Determine the [X, Y] coordinate at the center of the cell enclosing the given text.  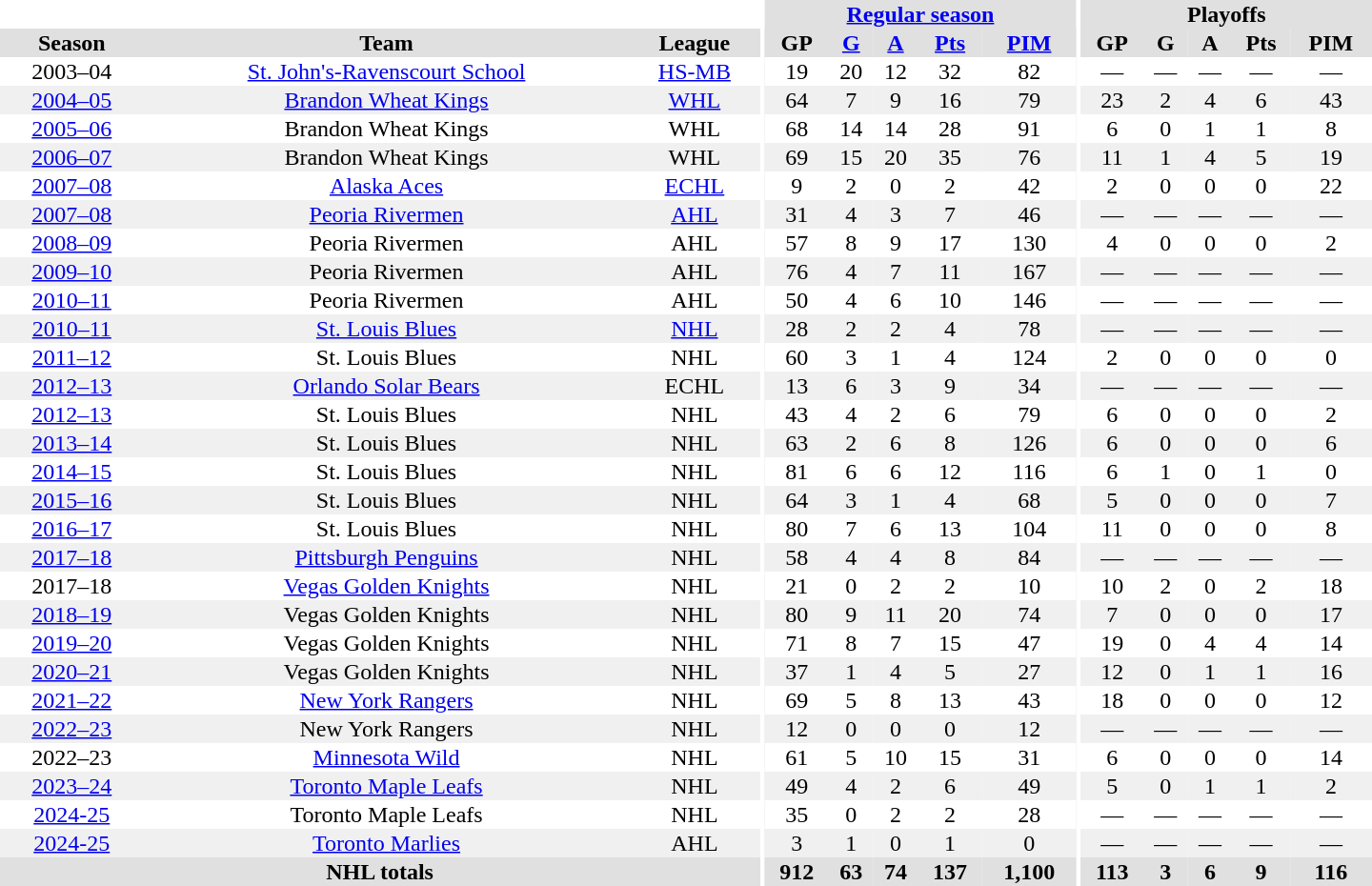
St. John's-Ravenscourt School [387, 71]
81 [797, 472]
HS-MB [696, 71]
2013–14 [72, 443]
130 [1029, 243]
Team [387, 43]
104 [1029, 529]
167 [1029, 272]
61 [797, 757]
2014–15 [72, 472]
32 [949, 71]
Pittsburgh Penguins [387, 557]
912 [797, 872]
21 [797, 586]
58 [797, 557]
27 [1029, 672]
2015–16 [72, 500]
22 [1331, 186]
Alaska Aces [387, 186]
2006–07 [72, 157]
50 [797, 300]
82 [1029, 71]
Toronto Marlies [387, 843]
84 [1029, 557]
Minnesota Wild [387, 757]
60 [797, 357]
2016–17 [72, 529]
57 [797, 243]
46 [1029, 214]
2003–04 [72, 71]
124 [1029, 357]
71 [797, 643]
Playoffs [1227, 14]
2008–09 [72, 243]
2004–05 [72, 100]
47 [1029, 643]
2018–19 [72, 614]
NHL totals [379, 872]
78 [1029, 329]
34 [1029, 386]
1,100 [1029, 872]
42 [1029, 186]
2020–21 [72, 672]
2021–22 [72, 700]
2019–20 [72, 643]
2023–24 [72, 786]
Orlando Solar Bears [387, 386]
2009–10 [72, 272]
Regular season [920, 14]
37 [797, 672]
146 [1029, 300]
23 [1113, 100]
91 [1029, 129]
113 [1113, 872]
2005–06 [72, 129]
Season [72, 43]
League [696, 43]
126 [1029, 443]
137 [949, 872]
2011–12 [72, 357]
